Detect which cell encompasses the target text, then output its (x, y) center coordinate. 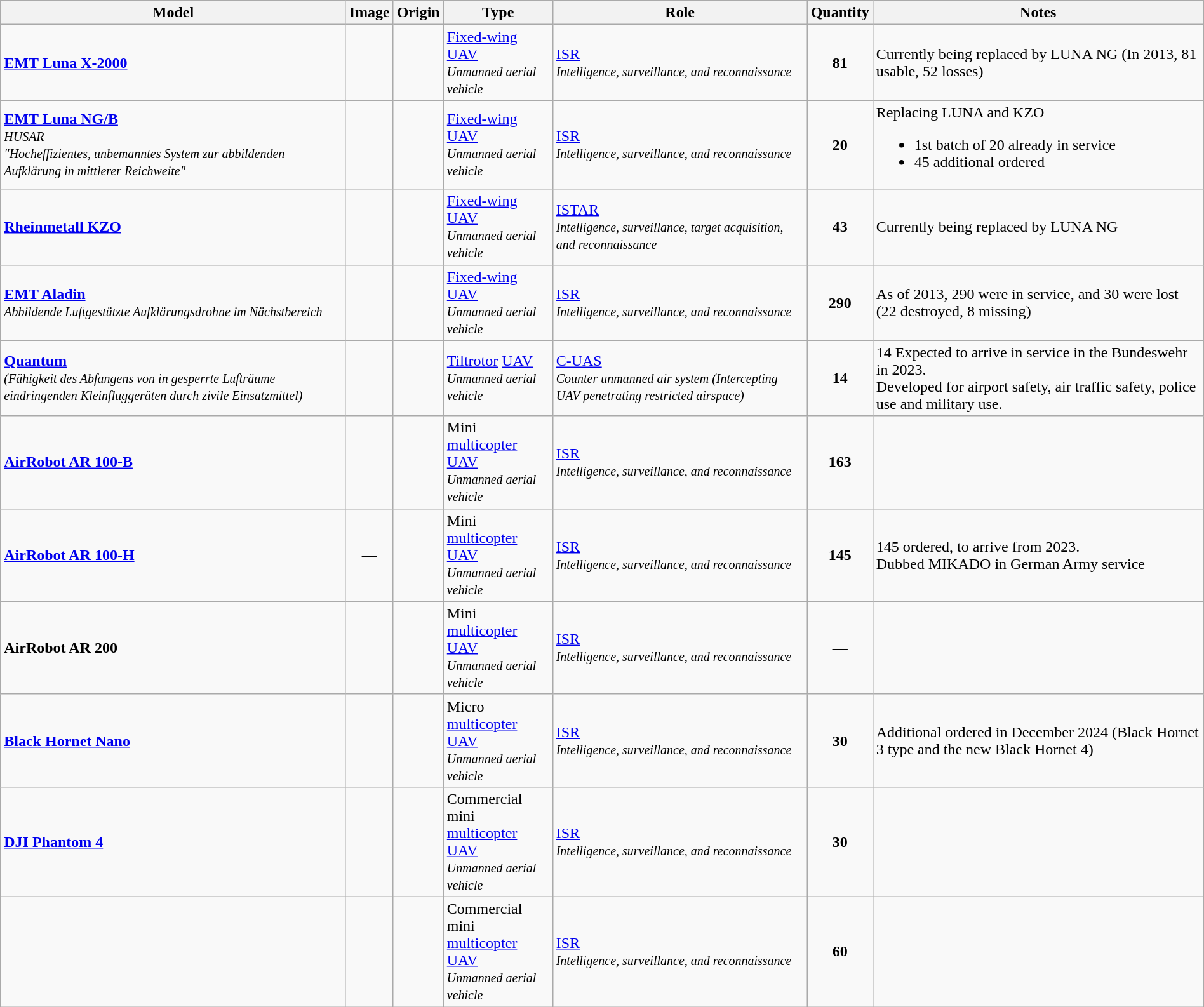
Tiltrotor UAVUnmanned aerial vehicle (498, 378)
Notes (1038, 13)
81 (839, 62)
AirRobot AR 100-H (173, 555)
DJI Phantom 4 (173, 842)
AirRobot AR 100-B (173, 462)
163 (839, 462)
Additional ordered in December 2024 (Black Hornet 3 type and the new Black Hornet 4) (1038, 740)
EMT AladinAbbildende Luftgestützte Aufklärungsdrohne im Nächstbereich (173, 302)
Replacing LUNA and KZO1st batch of 20 already in service45 additional ordered (1038, 145)
145 (839, 555)
Type (498, 13)
As of 2013, 290 were in service, and 30 were lost (22 destroyed, 8 missing) (1038, 302)
Micromulticopter UAVUnmanned aerial vehicle (498, 740)
20 (839, 145)
ISTARIntelligence, surveillance, target acquisition, and reconnaissance (679, 227)
Rheinmetall KZO (173, 227)
AirRobot AR 200 (173, 648)
290 (839, 302)
EMT Luna NG/BHUSAR"Hocheffizientes, unbemanntes System zur abbildenden Aufklärung in mittlerer Reichweite" (173, 145)
C-UASCounter unmanned air system (Intercepting UAV penetrating restricted airspace) (679, 378)
43 (839, 227)
145 ordered, to arrive from 2023.Dubbed MIKADO in German Army service (1038, 555)
Origin (418, 13)
Quantum (Fähigkeit des Abfangens von in gesperrte Lufträume eindringenden Kleinfluggeräten durch zivile Einsatzmittel) (173, 378)
Image (370, 13)
Role (679, 13)
14 (839, 378)
Currently being replaced by LUNA NG (In 2013, 81 usable, 52 losses) (1038, 62)
Black Hornet Nano (173, 740)
Model (173, 13)
Quantity (839, 13)
Currently being replaced by LUNA NG (1038, 227)
EMT Luna X-2000 (173, 62)
60 (839, 951)
14 Expected to arrive in service in the Bundeswehr in 2023.Developed for airport safety, air traffic safety, police use and military use. (1038, 378)
